Determine the [X, Y] coordinate at the center of the cell enclosing the given text.  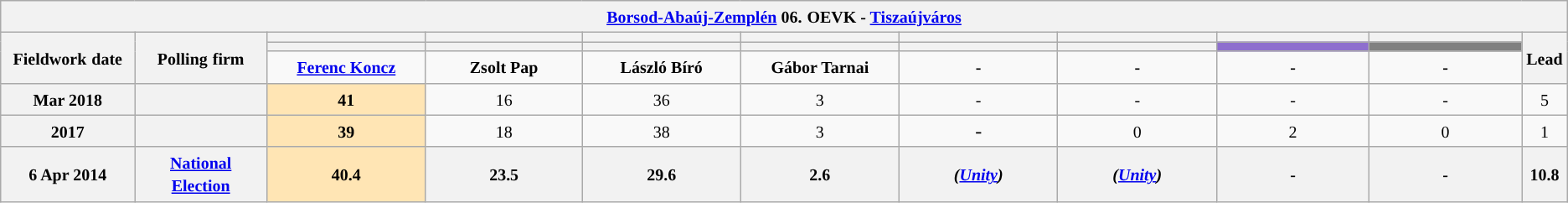
40.4 [347, 174]
Ferenc Koncz [347, 67]
18 [504, 131]
2.6 [819, 174]
36 [662, 99]
Zsolt Pap [504, 67]
Polling firm [201, 58]
41 [347, 99]
Fieldwork date [68, 58]
10.8 [1545, 174]
László Bíró [662, 67]
2017 [68, 131]
29.6 [662, 174]
Borsod-Abaúj-Zemplén 06. OEVK - Tiszaújváros [784, 17]
23.5 [504, 174]
5 [1545, 99]
39 [347, 131]
Gábor Tarnai [819, 67]
National Election [201, 174]
Mar 2018 [68, 99]
16 [504, 99]
6 Apr 2014 [68, 174]
1 [1545, 131]
38 [662, 131]
2 [1292, 131]
Lead [1545, 58]
